Extract the (X, Y) coordinate from the center of the cell holding the provided text.  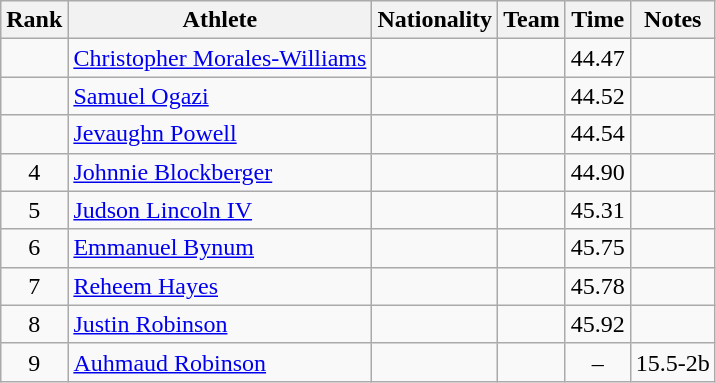
8 (34, 324)
45.78 (598, 286)
6 (34, 248)
4 (34, 172)
15.5-2b (672, 362)
Time (598, 20)
Team (532, 20)
Johnnie Blockberger (220, 172)
Emmanuel Bynum (220, 248)
Auhmaud Robinson (220, 362)
Judson Lincoln IV (220, 210)
45.92 (598, 324)
Jevaughn Powell (220, 134)
Nationality (435, 20)
5 (34, 210)
Athlete (220, 20)
44.47 (598, 58)
– (598, 362)
45.75 (598, 248)
Rank (34, 20)
7 (34, 286)
9 (34, 362)
44.52 (598, 96)
Christopher Morales-Williams (220, 58)
Justin Robinson (220, 324)
45.31 (598, 210)
44.90 (598, 172)
Reheem Hayes (220, 286)
Notes (672, 20)
Samuel Ogazi (220, 96)
44.54 (598, 134)
